Return the [X, Y] coordinate for the center point of the cell that contains the specified text.  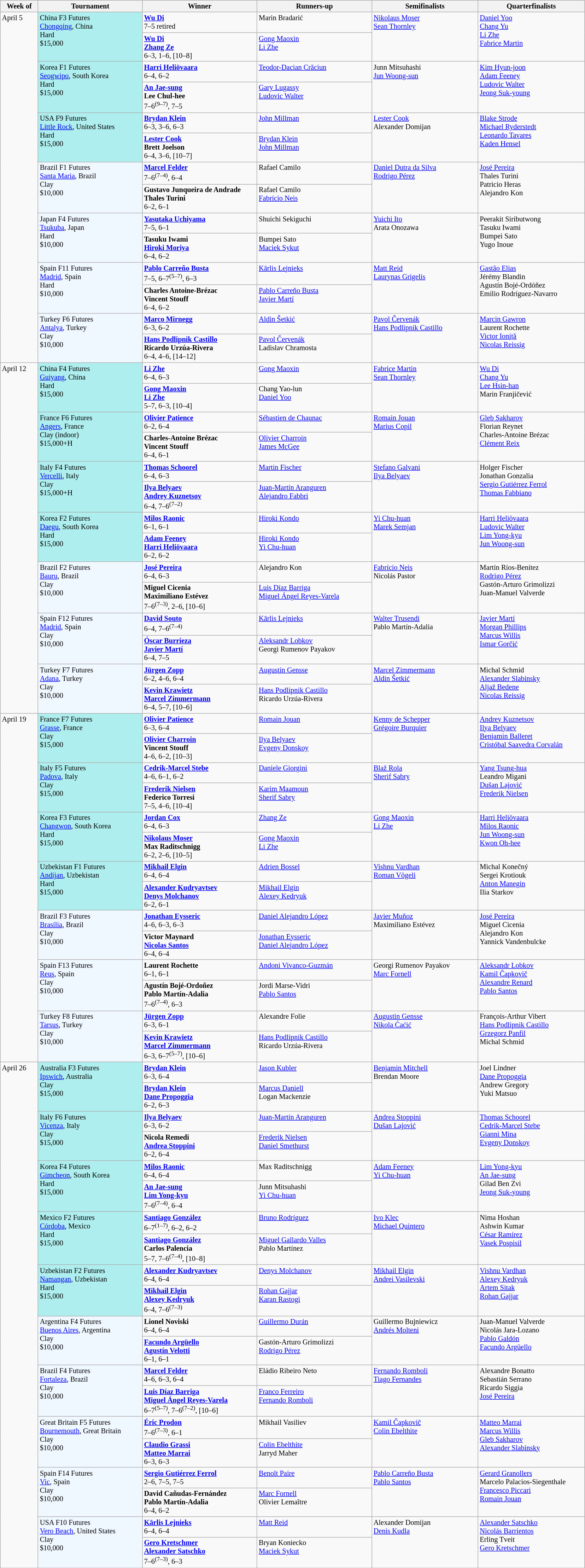
Nikolaus Moser Max Raditschnigg 6–2, 2–6, [10–5] [200, 846]
Pavol Červenák Ladislav Chramosta [315, 348]
Juan-Martín Aranguren [315, 1121]
Denys Molchanov [315, 1275]
Milos Raonic 6–4, 6–4 [200, 1171]
Santiago González Carlos Palencia 5–7, 7–6(7–4), [10–8] [200, 1249]
Jason Kubler [315, 1072]
Sébastien de Chaunac [315, 422]
Augustin Gensse [315, 674]
Brazil F1 Futures Santa Maria, Brazil Clay $10,000 [90, 187]
China F3 Futures Chongqing, China Hard $15,000 [90, 37]
Brydan Klein Dane Propoggia 6–2, 6–3 [200, 1097]
Lim Yong-kyu An Jae-sung Gilad Ben Zvi Jeong Suk-young [532, 1186]
Martín Ríos-Benítez Rodrigo Pérez Gastón-Arturo Grimolizzi Juan-Manuel Valverde [532, 587]
Adam Feeney Harri Heliövaara 6–2, 6–2 [200, 547]
François-Arthur Vibert Hans Podlipnik Castillo Grzegorz Panfil Michal Schmid [532, 1036]
Runners-up [315, 6]
Miguel Cicenia Maximiliano Estévez 7–6(7–3), 2–6, [10–6] [200, 597]
Max Raditschnigg [315, 1171]
Gleb Sakharov Florian Reynet Charles-Antoine Brézac Clément Reix [532, 436]
April 19 [19, 887]
Vishnu Vardhan Roman Vögeli [425, 886]
Romain Jouan [315, 723]
Brazil F3 Futures Brasília, Brazil Clay $10,000 [90, 935]
David Cañudas-Fernández Pablo Martín-Adalia 6–4, 6–2 [200, 1502]
Fabrice Martin Sean Thornley [425, 387]
Franco Ferreiro Fernando Romboli [315, 1401]
Frederik Nielsen Daniel Smethurst [315, 1146]
Michal Konečný Sergei Krotiouk Anton Manegin Ilia Starkov [532, 886]
Lionel Noviski 6–4, 6–4 [200, 1326]
Pavol Červenák Hans Podlipnik Castillo [425, 338]
Alexandre Bonatto Sebastián Serrano Ricardo Siggia José Pereira [532, 1391]
Brazil F4 Futures Fortaleza, Brazil Clay $10,000 [90, 1391]
Daniel Yoo Chang Yu Li Zhe Fabrice Martin [532, 37]
Óscar Burrieza Javier Martí 6–4, 7–5 [200, 649]
Hiroki Kondo Yi Chu-huan [315, 547]
Nikolaus Moser Sean Thornley [425, 37]
Italy F6 Futures Vicenza, Italy Clay $15,000 [90, 1135]
Guillermo Bujniewicz Andrés Molteni [425, 1341]
Spain F12 Futures Madrid, Spain Clay $10,000 [90, 638]
Blake Strode Michael Ryderstedt Leonardo Tavares Kaden Hensel [532, 137]
Alexander Kudryavtsev 6–4, 6–4 [200, 1275]
Hiroki Kondo [315, 522]
Turkey F6 Futures Antalya, Turkey Clay $10,000 [90, 338]
Argentina F4 Futures Buenos Aires, Argentina Clay $10,000 [90, 1341]
Adrien Bossel [315, 871]
Junn Mitsuhashi Jun Woong-sun [425, 87]
Miguel Gallardo Valles Pablo Martínez [315, 1249]
Marco Mirnegg 6–3, 6–2 [200, 324]
Benoît Paire [315, 1477]
France F7 Futures Grasse, France Clay $15,000 [90, 738]
Gong Maoxin [315, 373]
Lester Cook Alexander Domijan [425, 137]
Korea F4 Futures Gimcheon, South Korea Hard $15,000 [90, 1186]
Aleksandr Lobkov Kamil Čapkovič Alexandre Renard Pablo Santos [532, 985]
Australia F3 Futures Ipswich, Australia Clay $15,000 [90, 1087]
Olivier Patience 6–2, 6–4 [200, 422]
Alexander Satschko Nicolás Barrientos Erling Tveit Gero Kretschmer [532, 1542]
Bumpei Sato Maciek Sykut [315, 248]
Joel Lindner Dane Propoggia Andrew Gregory Yuki Matsuo [532, 1087]
Japan F4 Futures Tsukuba, Japan Hard $10,000 [90, 238]
Gary Lugassy Ludovic Walter [315, 97]
Martin Fischer [315, 471]
Holger Fischer Jonathan Gonzalia Sergio Gutiérrez Ferrol Thomas Fabbiano [532, 487]
Spain F13 Futures Reus, Spain Clay $10,000 [90, 985]
USA F10 Futures Vero Beach, United States Clay $10,000 [90, 1542]
Augustin Gensse Nikola Ćaćić [425, 1036]
Frederik Nielsen Federico Torresi 7–5, 4–6, [10–4] [200, 797]
Matteo Marrai Marcus Willis Gleb Sakharov Alexander Slabinsky [532, 1442]
Brydan Klein John Millman [315, 147]
Yi Chu-huan Marek Semjan [425, 537]
Nima Hoshan Ashwin Kumar César Ramírez Vasek Pospisil [532, 1238]
China F4 Futures Guiyang, China Hard $15,000 [90, 387]
Marcus Daniell Logan Mackenzie [315, 1097]
Luis Díaz Barriga Miguel Ángel Reyes-Varela [315, 597]
Aldin Šetkić [315, 324]
Kamil Čapkovič Colin Ebelthite [425, 1442]
Javier Martí Morgan Phillips Marcus Willis Ismar Gorčić [532, 638]
Charles Antoine-Brézac Vincent Stouff 6–4, 6–2 [200, 299]
Victor Maynard Nicolas Santos 6–4, 6–4 [200, 945]
Marc Fornell Olivier Lemaître [315, 1502]
Yuichi Ito Arata Onozawa [425, 238]
Kevin Krawietz Marcel Zimmermann 6–4, 5–7, [10–6] [200, 699]
Jonathan Eysseric Daniel Alejandro López [315, 945]
Junn Mitsuhashi Yi Chu-huan [315, 1196]
Marcin Gawron Laurent Rochette Victor Ioniță Nicolas Reissig [532, 338]
Juan-Martín Aranguren Alejandro Fabbri [315, 497]
Charles-Antoine Brézac Vincent Stouff 6–4, 6–1 [200, 447]
Mikhail Elgin Andrei Vasilevski [425, 1290]
Rafael Camilo [315, 173]
Luis Díaz Barriga Miguel Ángel Reyes-Varela 6–7(5–7), 7–6(7–2), [10–6] [200, 1401]
Hans Podlipnik Castillo Ricardo Urzúa-Rivera 6–4, 4–6, [14–12] [200, 348]
An Jae-sung Lim Yong-kyu 7–6(7–4), 6–4 [200, 1196]
Shuichi Sekiguchi [315, 223]
Andoni Vivanco-Guzmán [315, 970]
Daniele Giorgini [315, 773]
Ivo Klec Michael Quintero [425, 1238]
Agustín Bojé-Ordoñez Pablo Martín-Adalia 7–6(7–4), 6–3 [200, 995]
Alexander Kudryavtsev Denys Molchanov 6–2, 6–1 [200, 896]
Gero Kretschmer Alexander Satschko 7–6(7–3), 6–3 [200, 1552]
April 5 [19, 187]
Italy F5 Futures Padova, Italy Clay $15,000 [90, 787]
Olivier Patience 6–3, 6–4 [200, 723]
Alexander Domijan Denis Kudla [425, 1542]
Kevin Krawietz Marcel Zimmermann 6–3, 6–7(5–7), [10–6] [200, 1046]
John Millman [315, 123]
Harri Heliövaara 6–4, 6–2 [200, 71]
Santiago González 6–7(1–7), 6–2, 6–2 [200, 1222]
Korea F2 Futures Daegu, South Korea Hard $15,000 [90, 537]
Tasuku Iwami Hiroki Moriya 6–4, 6–2 [200, 248]
Juan-Manuel Valverde Nicolás Jara-Lozano Pablo Galdón Facundo Argüello [532, 1341]
Spain F14 Futures Vic, Spain Clay $10,000 [90, 1492]
Jürgen Zopp 6–2, 4–6, 6–4 [200, 674]
An Jae-sung Lee Chul-hee 7–6(9–7), 7–5 [200, 97]
Harri Heliövaara Ludovic Walter Lim Yong-kyu Jun Woong-sun [532, 537]
Facundo Argüello Agustín Velotti 6–1, 6–1 [200, 1350]
Gastão Elias Jérémy Blandin Agustín Bojé-Ordóñez Emilio Rodríguez-Navarro [532, 288]
Ilya Belyaev Andrey Kuznetsov 6–4, 7–6(7–2) [200, 497]
Chang Yao-lun Daniel Yoo [315, 398]
Andrea Stoppini Dušan Lajović [425, 1135]
Vishnu Vardhan Alexey Kedryuk Artem Sitak Rohan Gajjar [532, 1290]
Peerakit Siributwong Tasuku Iwami Bumpei Sato Yugo Inoue [532, 238]
Olivier Charroin James McGee [315, 447]
Aleksandr Lobkov Georgi Rumenov Payakov [315, 649]
Gastón-Arturo Grimolizzi Rodrigo Pérez [315, 1350]
Kenny de Schepper Grégoire Burquier [425, 738]
Teodor-Dacian Crăciun [315, 71]
Claudio Grassi Matteo Marrai 6–3, 6–3 [200, 1453]
Spain F11 Futures Madrid, Spain Hard $10,000 [90, 288]
Gerard Granollers Marcelo Palacios-Siegenthale Francesco Piccari Romain Jouan [532, 1492]
Laurent Rochette 6–1, 6–1 [200, 970]
Olivier Charroin Vincent Stouff 4–6, 6–2, [10–3] [200, 748]
Turkey F8 Futures Tarsus, Turkey Clay $10,000 [90, 1036]
Michal Schmid Alexander Slabinsky Aljaž Bedene Nicolas Reissig [532, 688]
Jordi Marse-Vidri Pablo Santos [315, 995]
Uzbekistan F1 Futures Andijan, Uzbekistan Hard $15,000 [90, 886]
Matt Reid [315, 1527]
Ilya Belyaev Evgeny Donskoy [315, 748]
Bruno Rodríguez [315, 1222]
Cedrik-Marcel Stebe 4–6, 6–1, 6–2 [200, 773]
Korea F1 Futures Seogwipo, South Korea Hard $15,000 [90, 87]
Brydan Klein 6–3, 3–6, 6–3 [200, 123]
Quarterfinalists [532, 6]
Jürgen Zopp 6–3, 6–1 [200, 1021]
Marcel Zimmermann Aldin Šetkić [425, 688]
Fernando Romboli Tiago Fernandes [425, 1391]
Sergio Gutiérrez Ferrol 2–6, 7–5, 7–5 [200, 1477]
Tournament [90, 6]
Zhang Ze [315, 822]
Harri Heliövaara Milos Raonic Jun Woong-sun Kwon Oh-hee [532, 836]
Fabrício Neis Nicolás Pastor [425, 587]
Adam Feeney Yi Chu-huan [425, 1186]
Marcel Felder 4–6, 6–3, 6–4 [200, 1375]
Yasutaka Uchiyama 7–5, 6–1 [200, 223]
Javier Muñoz Maximiliano Estévez [425, 935]
Brazil F2 Futures Bauru, Brazil Clay $10,000 [90, 587]
Thomas Schoorel 6–4, 6–3 [200, 471]
Week of [19, 6]
Great Britain F5 Futures Bournemouth, Great Britain Clay $10,000 [90, 1442]
Marin Bradarić [315, 22]
Benjamin Mitchell Brendan Moore [425, 1087]
Milos Raonic 6–1, 6–1 [200, 522]
USA F9 Futures Little Rock, United States Hard $15,000 [90, 137]
Korea F3 Futures Changwon, South Korea Hard $15,000 [90, 836]
Blaž Rola Sherif Sabry [425, 787]
Turkey F7 Futures Adana, Turkey Clay $10,000 [90, 688]
Winner [200, 6]
Rafael Camilo Fabrício Neis [315, 198]
Romain Jouan Marius Copil [425, 436]
Uzbekistan F2 Futures Namangan, Uzbekistan Hard $15,000 [90, 1290]
Mikhail Vasiliev [315, 1428]
Thomas Schoorel Cedrik-Marcel Stebe Gianni Mina Evgeny Donskoy [532, 1135]
Mikhail Elgin Alexey Kedryuk 6–4, 7–6(7–3) [200, 1300]
Pablo Carreño Busta Javier Martí [315, 299]
Colin Ebelthite Jarryd Maher [315, 1453]
Kim Hyun-joon Adam Feeney Ludovic Walter Jeong Suk-young [532, 87]
Gustavo Junqueira de Andrade Thales Turini 6–2, 6–1 [200, 198]
Eládio Ribeiro Neto [315, 1375]
Mikhail Elgin 6–4, 6–4 [200, 871]
José Pereira 6–4, 6–3 [200, 572]
Alexandre Folie [315, 1021]
Matt Reid Laurynas Grigelis [425, 288]
April 26 [19, 1315]
Mexico F2 Futures Córdoba, Mexico Hard $15,000 [90, 1238]
David Souto 6–4, 7–6(7–4) [200, 624]
Brydan Klein 6–3, 6–4 [200, 1072]
Pablo Carreño Busta 7–5, 6–7(5–7), 6–3 [200, 273]
April 12 [19, 538]
Daniel Alejandro López [315, 920]
Éric Prodon 7–6(7–3), 6–1 [200, 1428]
Wu Di 7–5 retired [200, 22]
Semifinalists [425, 6]
Wu Di Chang Yu Lee Hsin-han Marin Franjičević [532, 387]
José Pereira Thales Turini Patricio Heras Alejandro Kon [532, 187]
Jordan Cox 6–4, 6–3 [200, 822]
Kārlis Lejnieks 6–4, 6–4 [200, 1527]
Pablo Carreño Busta Pablo Santos [425, 1492]
Guillermo Durán [315, 1326]
Nicola Remedi Andrea Stoppini 6–2, 6–4 [200, 1146]
Marcel Felder 7–6(7–4), 6–4 [200, 173]
Rohan Gajjar Karan Rastogi [315, 1300]
Mikhail Elgin Alexey Kedryuk [315, 896]
Daniel Dutra da Silva Rodrigo Pérez [425, 187]
Walter Trusendi Pablo Martín-Adalia [425, 638]
France F6 Futures Angers, France Clay (indoor) $15,000+H [90, 436]
Wu Di Zhang Ze 6–3, 1–6, [10–8] [200, 47]
Alejandro Kon [315, 572]
Stefano Galvani Ilya Belyaev [425, 487]
Jonathan Eysseric 4–6, 6–3, 6–3 [200, 920]
Karim Maamoun Sherif Sabry [315, 797]
Bryan Koniecko Maciek Sykut [315, 1552]
Li Zhe 6–4, 6–3 [200, 373]
Andrey Kuznetsov Ilya Belyaev Benjamin Balleret Cristóbal Saavedra Corvalán [532, 738]
Italy F4 Futures Vercelli, Italy Clay $15,000+H [90, 487]
Georgi Rumenov Payakov Marc Fornell [425, 985]
Ilya Belyaev 6–3, 6–2 [200, 1121]
José Pereira Miguel Cicenia Alejandro Kon Yannick Vandenbulcke [532, 935]
Lester Cook Brett Joelson 6–4, 3–6, [10–7] [200, 147]
Yang Tsung-hua Leandro Migani Dušan Lajović Frederik Nielsen [532, 787]
Gong Maoxin Li Zhe 5–7, 6–3, [10–4] [200, 398]
